Return the (X, Y) coordinate for the center point of the cell that contains the specified text.  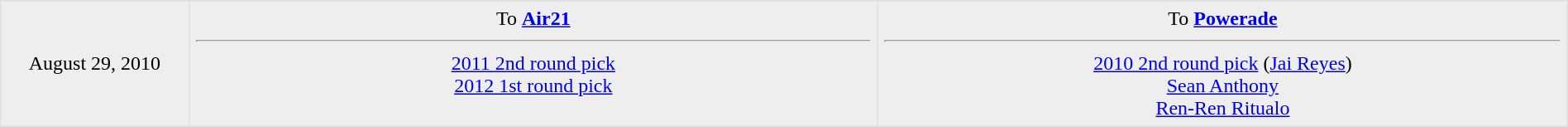
August 29, 2010 (94, 64)
To Powerade2010 2nd round pick (Jai Reyes)Sean AnthonyRen-Ren Ritualo (1223, 64)
To Air212011 2nd round pick2012 1st round pick (533, 64)
